Extract the (x, y) coordinate from the center of the cell holding the provided text.  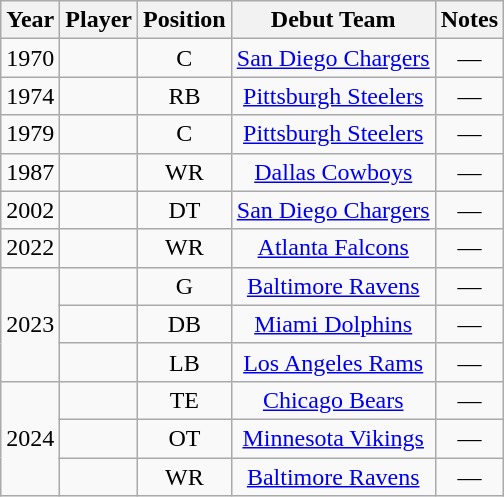
Player (99, 20)
2022 (30, 248)
Year (30, 20)
RB (185, 96)
1987 (30, 172)
Chicago Bears (333, 400)
1974 (30, 96)
Position (185, 20)
Minnesota Vikings (333, 438)
LB (185, 362)
OT (185, 438)
DT (185, 210)
1970 (30, 58)
2024 (30, 438)
2002 (30, 210)
1979 (30, 134)
Atlanta Falcons (333, 248)
TE (185, 400)
DB (185, 324)
Dallas Cowboys (333, 172)
2023 (30, 324)
Debut Team (333, 20)
G (185, 286)
Los Angeles Rams (333, 362)
Notes (469, 20)
Miami Dolphins (333, 324)
